Output the (X, Y) coordinate of the center of the cell containing the given text.  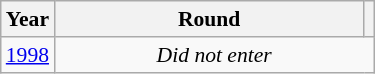
Round (209, 19)
Year (28, 19)
Did not enter (214, 55)
1998 (28, 55)
